Capture the cell that displays the provided text and extract its (x, y) central coordinate. 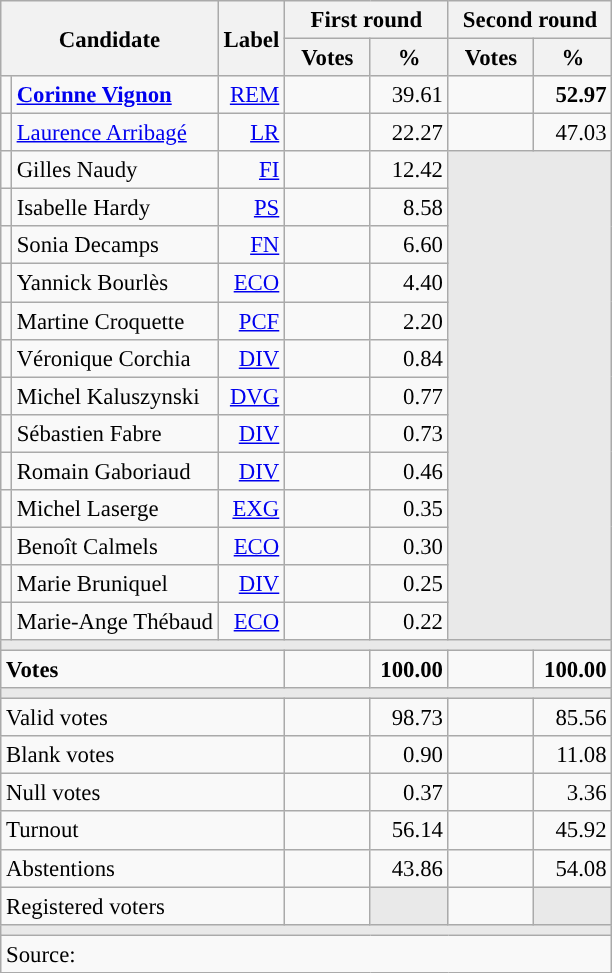
Corinne Vignon (114, 95)
Sébastien Fabre (114, 433)
2.20 (409, 321)
11.08 (573, 755)
45.92 (573, 831)
Marie-Ange Thébaud (114, 621)
52.97 (573, 95)
0.73 (409, 433)
Laurence Arribagé (114, 133)
Label (251, 38)
Isabelle Hardy (114, 208)
22.27 (409, 133)
Benoît Calmels (114, 546)
47.03 (573, 133)
FN (251, 245)
0.77 (409, 396)
8.58 (409, 208)
Valid votes (143, 718)
REM (251, 95)
56.14 (409, 831)
4.40 (409, 283)
FI (251, 170)
6.60 (409, 245)
Marie Bruniquel (114, 584)
0.25 (409, 584)
39.61 (409, 95)
Gilles Naudy (114, 170)
Sonia Decamps (114, 245)
Blank votes (143, 755)
0.90 (409, 755)
Véronique Corchia (114, 358)
PCF (251, 321)
Michel Laserge (114, 509)
Romain Gaboriaud (114, 471)
Null votes (143, 793)
EXG (251, 509)
0.30 (409, 546)
12.42 (409, 170)
Yannick Bourlès (114, 283)
0.37 (409, 793)
0.35 (409, 509)
First round (367, 20)
54.08 (573, 868)
0.22 (409, 621)
85.56 (573, 718)
43.86 (409, 868)
PS (251, 208)
Martine Croquette (114, 321)
DVG (251, 396)
98.73 (409, 718)
0.84 (409, 358)
Abstentions (143, 868)
3.36 (573, 793)
Turnout (143, 831)
0.46 (409, 471)
Second round (530, 20)
Candidate (110, 38)
Registered voters (143, 906)
LR (251, 133)
Source: (306, 954)
Michel Kaluszynski (114, 396)
